Search for the cell housing the specified text and yield its (x, y) center coordinate. 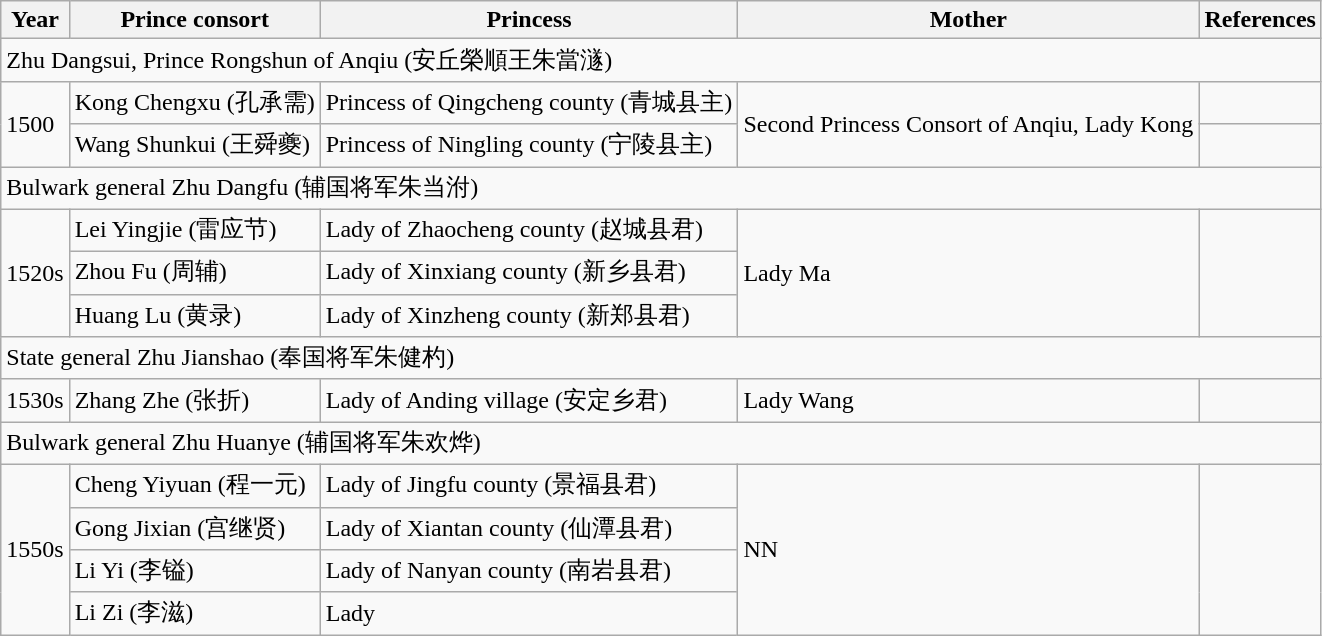
Lady (529, 614)
Year (35, 20)
Prince consort (194, 20)
Princess of Qingcheng county (青城县主) (529, 102)
Lady of Xiantan county (仙潭县君) (529, 528)
Lady of Zhaocheng county (赵城县君) (529, 230)
Lady of Jingfu county (景福县君) (529, 486)
1520s (35, 273)
Gong Jixian (宫继贤) (194, 528)
Lady of Xinzheng county (新郑县君) (529, 316)
Li Yi (李镒) (194, 572)
Kong Chengxu (孔承需) (194, 102)
Lady Ma (968, 273)
1500 (35, 124)
Bulwark general Zhu Dangfu (辅国将军朱当泭) (662, 188)
NN (968, 549)
State general Zhu Jianshao (奉国将军朱健杓) (662, 358)
Lady of Nanyan county (南岩县君) (529, 572)
Mother (968, 20)
Cheng Yiyuan (程一元) (194, 486)
Princess of Ningling county (宁陵县主) (529, 146)
Wang Shunkui (王舜夔) (194, 146)
Princess (529, 20)
Zhou Fu (周辅) (194, 274)
1550s (35, 549)
Zhang Zhe (张折) (194, 400)
Lady of Xinxiang county (新乡县君) (529, 274)
Huang Lu (黄录) (194, 316)
Li Zi (李滋) (194, 614)
References (1260, 20)
Lei Yingjie (雷应节) (194, 230)
Lady Wang (968, 400)
Bulwark general Zhu Huanye (辅国将军朱欢烨) (662, 444)
Lady of Anding village (安定乡君) (529, 400)
1530s (35, 400)
Second Princess Consort of Anqiu, Lady Kong (968, 124)
Zhu Dangsui, Prince Rongshun of Anqiu (安丘榮順王朱當澻) (662, 60)
